Find where the given text appears and provide that cell's center as (x, y) coordinate. 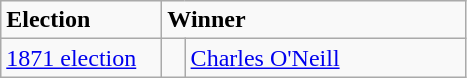
Election (82, 20)
1871 election (82, 58)
Winner (314, 20)
Charles O'Neill (326, 58)
